Provide the [x, y] coordinate of the cell's center where the given text is located.  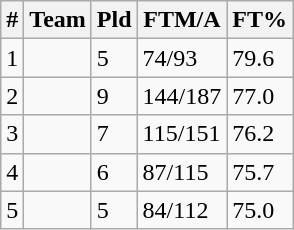
87/115 [182, 172]
2 [12, 96]
7 [114, 134]
Pld [114, 20]
76.2 [260, 134]
FT% [260, 20]
6 [114, 172]
115/151 [182, 134]
Team [58, 20]
4 [12, 172]
74/93 [182, 58]
FTM/A [182, 20]
79.6 [260, 58]
77.0 [260, 96]
75.0 [260, 210]
144/187 [182, 96]
1 [12, 58]
# [12, 20]
84/112 [182, 210]
9 [114, 96]
75.7 [260, 172]
3 [12, 134]
